Capture the cell that displays the provided text and extract its (x, y) central coordinate. 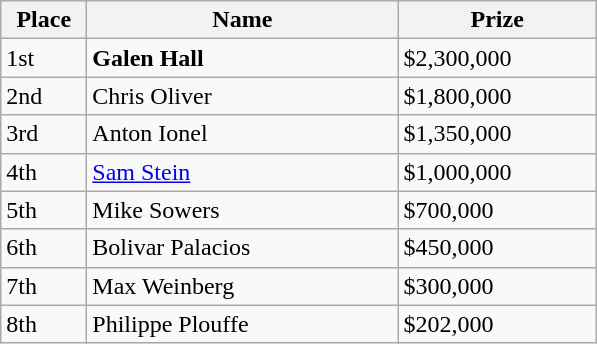
$202,000 (498, 324)
$700,000 (498, 210)
6th (44, 248)
Galen Hall (242, 58)
Max Weinberg (242, 286)
Sam Stein (242, 172)
$1,350,000 (498, 134)
Bolivar Palacios (242, 248)
Philippe Plouffe (242, 324)
1st (44, 58)
5th (44, 210)
8th (44, 324)
$1,800,000 (498, 96)
$2,300,000 (498, 58)
Anton Ionel (242, 134)
Place (44, 20)
4th (44, 172)
$450,000 (498, 248)
7th (44, 286)
Name (242, 20)
Prize (498, 20)
2nd (44, 96)
Chris Oliver (242, 96)
3rd (44, 134)
$1,000,000 (498, 172)
$300,000 (498, 286)
Mike Sowers (242, 210)
